Find where the given text appears and provide that cell's center as [X, Y] coordinate. 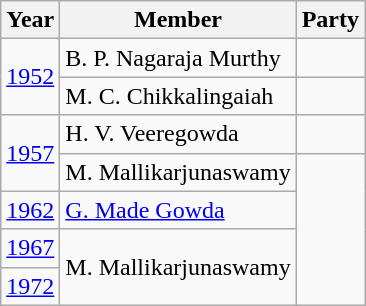
1957 [30, 153]
H. V. Veeregowda [178, 134]
1952 [30, 77]
Member [178, 20]
Year [30, 20]
G. Made Gowda [178, 210]
1962 [30, 210]
B. P. Nagaraja Murthy [178, 58]
1967 [30, 248]
1972 [30, 286]
M. C. Chikkalingaiah [178, 96]
Party [330, 20]
